Locate the cell with the specified text and output its (x, y) center coordinate. 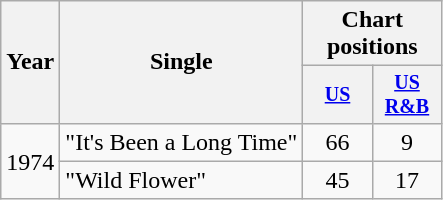
Chart positions (372, 34)
US (338, 94)
"It's Been a Long Time" (182, 142)
9 (406, 142)
66 (338, 142)
USR&B (406, 94)
Single (182, 62)
Year (30, 62)
"Wild Flower" (182, 180)
17 (406, 180)
45 (338, 180)
1974 (30, 161)
